Locate the cell with the specified text and output its (x, y) center coordinate. 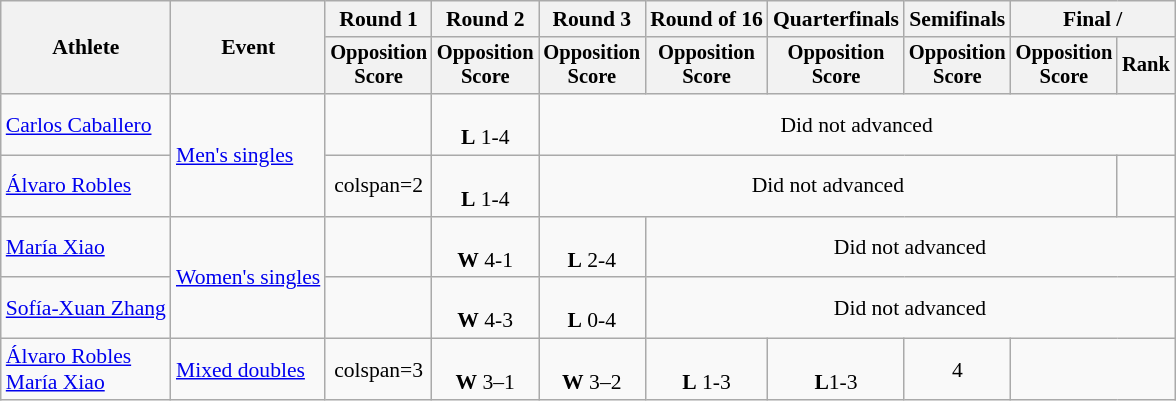
W 4-3 (486, 308)
colspan=2 (378, 186)
colspan=3 (378, 370)
Álvaro Robles (86, 186)
Round 2 (486, 19)
Event (248, 48)
Round of 16 (706, 19)
4 (958, 370)
Women's singles (248, 278)
Round 3 (592, 19)
W 3–2 (592, 370)
Carlos Caballero (86, 124)
María Xiao (86, 248)
Men's singles (248, 155)
L 2-4 (592, 248)
Álvaro RoblesMaría Xiao (86, 370)
W 4-1 (486, 248)
Sofía-Xuan Zhang (86, 308)
W 3–1 (486, 370)
Rank (1146, 66)
L 0-4 (592, 308)
Mixed doubles (248, 370)
Round 1 (378, 19)
L1-3 (836, 370)
Semifinals (958, 19)
Final / (1093, 19)
Athlete (86, 48)
Quarterfinals (836, 19)
L 1-3 (706, 370)
